For the text-containing cell, return its midpoint in [x, y] coordinate format. 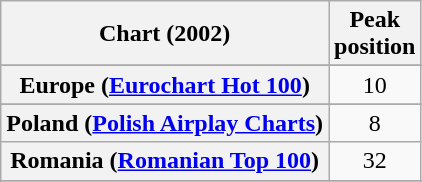
Romania (Romanian Top 100) [165, 161]
Poland (Polish Airplay Charts) [165, 123]
32 [375, 161]
Europe (Eurochart Hot 100) [165, 85]
10 [375, 85]
Chart (2002) [165, 34]
Peakposition [375, 34]
8 [375, 123]
